Extract the (X, Y) coordinate from the center of the cell holding the provided text.  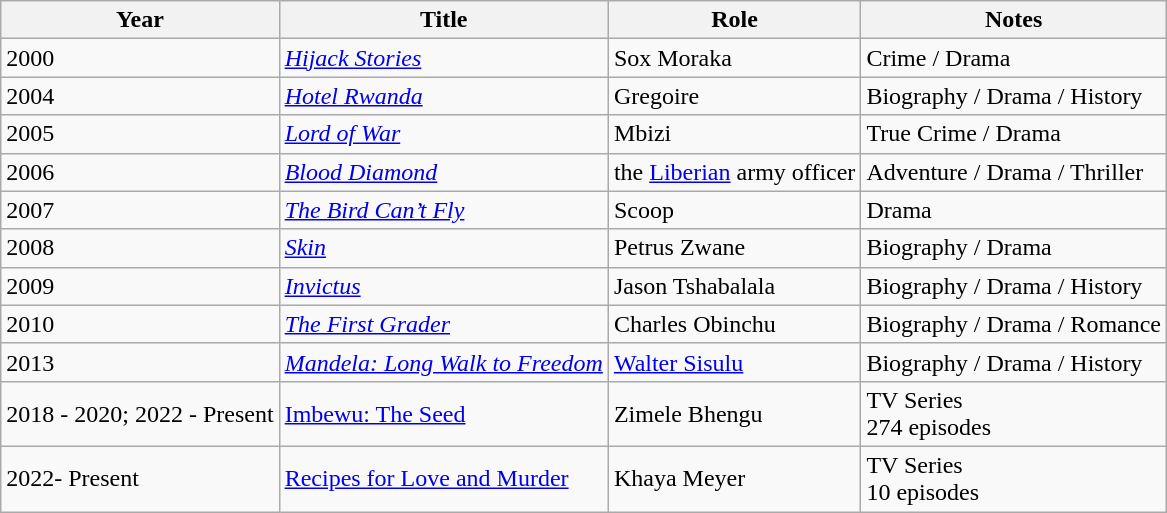
the Liberian army officer (734, 172)
Imbewu: The Seed (444, 414)
Title (444, 20)
Biography / Drama (1014, 248)
Charles Obinchu (734, 324)
2006 (140, 172)
Blood Diamond (444, 172)
2013 (140, 362)
TV Series274 episodes (1014, 414)
Mbizi (734, 134)
2008 (140, 248)
Petrus Zwane (734, 248)
Zimele Bhengu (734, 414)
Notes (1014, 20)
2022- Present (140, 478)
TV Series10 episodes (1014, 478)
Hijack Stories (444, 58)
2009 (140, 286)
Khaya Meyer (734, 478)
Recipes for Love and Murder (444, 478)
Invictus (444, 286)
Skin (444, 248)
Year (140, 20)
Adventure / Drama / Thriller (1014, 172)
True Crime / Drama (1014, 134)
The First Grader (444, 324)
2004 (140, 96)
2018 - 2020; 2022 - Present (140, 414)
Hotel Rwanda (444, 96)
Lord of War (444, 134)
Mandela: Long Walk to Freedom (444, 362)
The Bird Can’t Fly (444, 210)
2005 (140, 134)
2000 (140, 58)
Sox Moraka (734, 58)
Scoop (734, 210)
Role (734, 20)
Crime / Drama (1014, 58)
Jason Tshabalala (734, 286)
Walter Sisulu (734, 362)
Drama (1014, 210)
2007 (140, 210)
2010 (140, 324)
Biography / Drama / Romance (1014, 324)
Gregoire (734, 96)
